Return (x, y) of the center of cell containing provided text 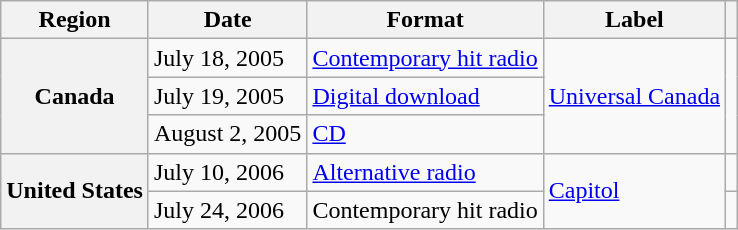
July 10, 2006 (227, 172)
August 2, 2005 (227, 134)
Digital download (425, 96)
July 18, 2005 (227, 58)
July 19, 2005 (227, 96)
July 24, 2006 (227, 210)
CD (425, 134)
Alternative radio (425, 172)
Label (634, 20)
Date (227, 20)
United States (75, 191)
Universal Canada (634, 96)
Format (425, 20)
Capitol (634, 191)
Region (75, 20)
Canada (75, 96)
